From the cell containing the given text, extract its center point as [x, y] coordinate. 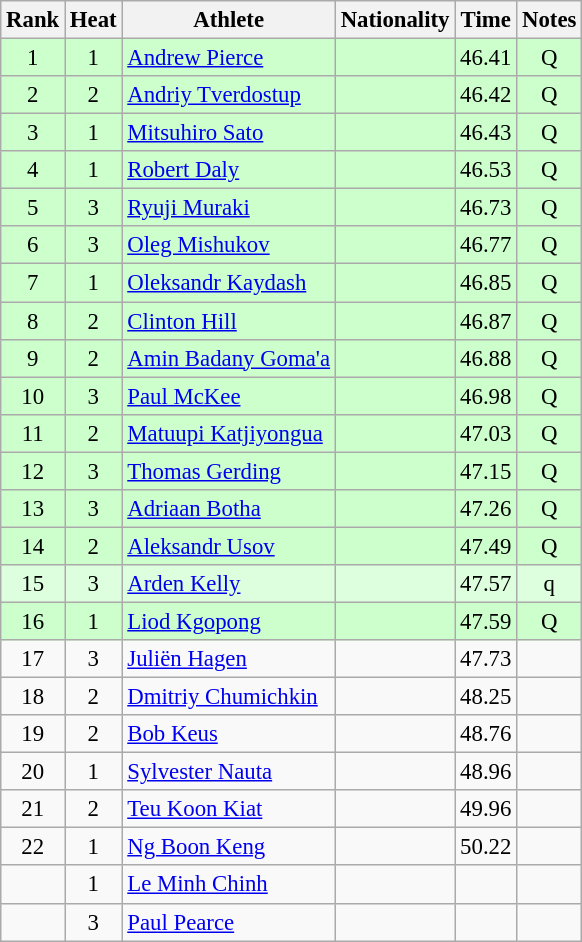
46.85 [486, 283]
5 [33, 208]
10 [33, 396]
6 [33, 245]
Heat [94, 20]
46.41 [486, 58]
Mitsuhiro Sato [228, 133]
Athlete [228, 20]
Arden Kelly [228, 584]
46.88 [486, 358]
Notes [550, 20]
Time [486, 20]
46.53 [486, 170]
46.43 [486, 133]
14 [33, 546]
22 [33, 847]
Sylvester Nauta [228, 772]
47.73 [486, 659]
Le Minh Chinh [228, 885]
49.96 [486, 809]
4 [33, 170]
Juliën Hagen [228, 659]
8 [33, 321]
9 [33, 358]
Ryuji Muraki [228, 208]
19 [33, 734]
50.22 [486, 847]
7 [33, 283]
12 [33, 471]
16 [33, 621]
Ng Boon Keng [228, 847]
Aleksandr Usov [228, 546]
11 [33, 433]
46.77 [486, 245]
15 [33, 584]
13 [33, 509]
46.42 [486, 95]
Thomas Gerding [228, 471]
Oleksandr Kaydash [228, 283]
46.87 [486, 321]
47.03 [486, 433]
Nationality [394, 20]
18 [33, 697]
Bob Keus [228, 734]
Rank [33, 20]
Andrew Pierce [228, 58]
48.25 [486, 697]
47.15 [486, 471]
Clinton Hill [228, 321]
Robert Daly [228, 170]
47.26 [486, 509]
47.59 [486, 621]
17 [33, 659]
Matuupi Katjiyongua [228, 433]
Dmitriy Chumichkin [228, 697]
q [550, 584]
Adriaan Botha [228, 509]
48.96 [486, 772]
Paul Pearce [228, 922]
21 [33, 809]
Teu Koon Kiat [228, 809]
47.49 [486, 546]
47.57 [486, 584]
Liod Kgopong [228, 621]
46.98 [486, 396]
20 [33, 772]
Oleg Mishukov [228, 245]
46.73 [486, 208]
Paul McKee [228, 396]
48.76 [486, 734]
Andriy Tverdostup [228, 95]
Amin Badany Goma'a [228, 358]
